From the cell containing the given text, extract its center point as [x, y] coordinate. 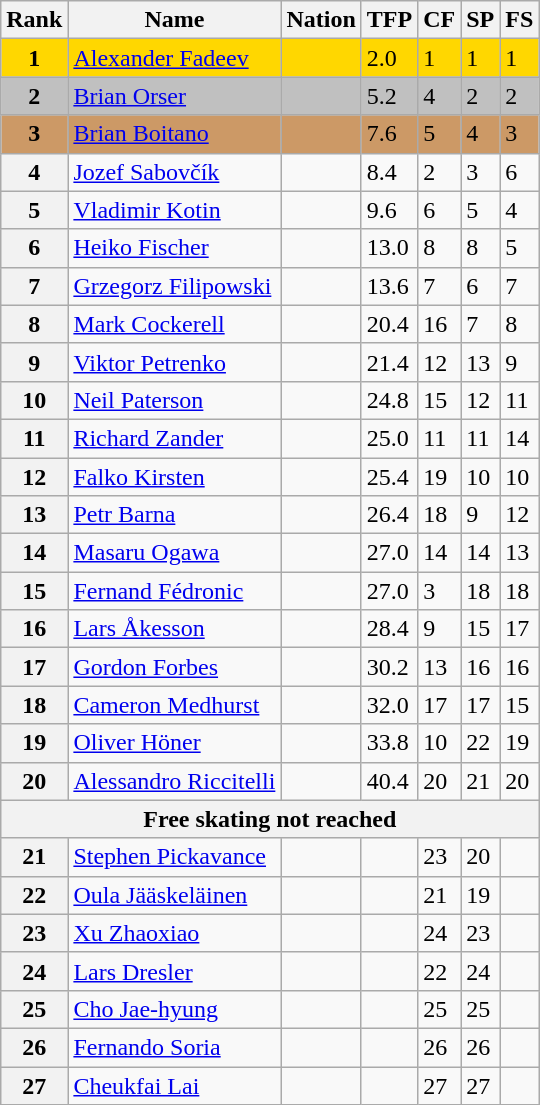
25.4 [389, 477]
Cameron Medhurst [174, 705]
28.4 [389, 629]
13.0 [389, 248]
21.4 [389, 362]
Fernand Fédronic [174, 591]
26.4 [389, 515]
Oula Jääskeläinen [174, 895]
Grzegorz Filipowski [174, 286]
Alessandro Riccitelli [174, 781]
Jozef Sabovčík [174, 172]
Falko Kirsten [174, 477]
Brian Boitano [174, 134]
Xu Zhaoxiao [174, 933]
CF [440, 20]
Lars Åkesson [174, 629]
Heiko Fischer [174, 248]
Mark Cockerell [174, 324]
25.0 [389, 438]
Cheukfai Lai [174, 1085]
Nation [321, 20]
Neil Paterson [174, 400]
30.2 [389, 667]
FS [520, 20]
Brian Orser [174, 96]
Name [174, 20]
32.0 [389, 705]
Oliver Höner [174, 743]
Viktor Petrenko [174, 362]
Fernando Soria [174, 1047]
TFP [389, 20]
9.6 [389, 210]
40.4 [389, 781]
5.2 [389, 96]
33.8 [389, 743]
SP [480, 20]
Cho Jae-hyung [174, 1009]
Vladimir Kotin [174, 210]
Stephen Pickavance [174, 857]
Petr Barna [174, 515]
24.8 [389, 400]
Rank [34, 20]
Gordon Forbes [174, 667]
Free skating not reached [270, 819]
Richard Zander [174, 438]
Lars Dresler [174, 971]
8.4 [389, 172]
20.4 [389, 324]
Alexander Fadeev [174, 58]
2.0 [389, 58]
Masaru Ogawa [174, 553]
13.6 [389, 286]
7.6 [389, 134]
